Determine the [X, Y] coordinate at the center of the cell enclosing the given text.  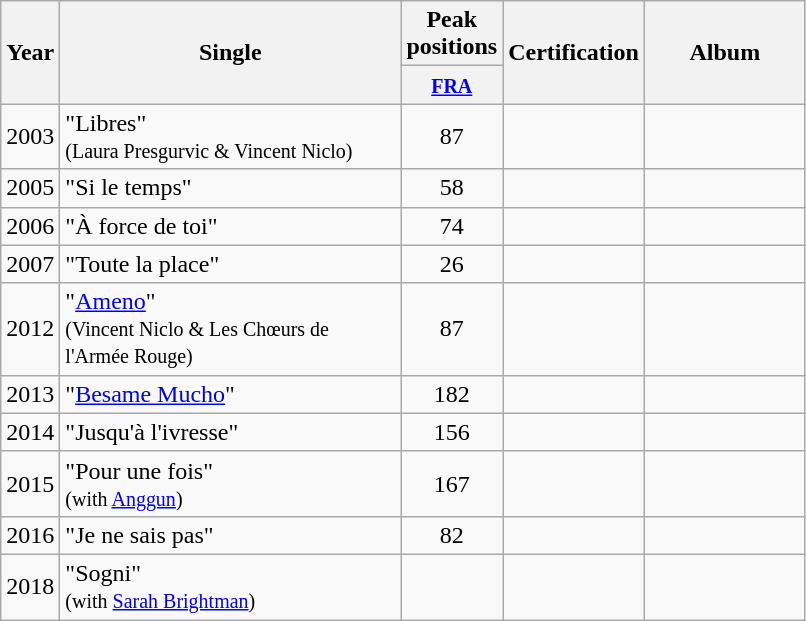
Single [230, 52]
2003 [30, 136]
"Ameno" (Vincent Niclo & Les Chœurs de l'Armée Rouge) [230, 329]
2013 [30, 394]
2005 [30, 188]
26 [452, 264]
"Sogni" (with Sarah Brightman) [230, 586]
Album [724, 52]
"Jusqu'à l'ivresse" [230, 432]
58 [452, 188]
"Je ne sais pas" [230, 535]
FRA [452, 85]
156 [452, 432]
"À force de toi" [230, 226]
"Besame Mucho" [230, 394]
182 [452, 394]
2016 [30, 535]
2015 [30, 484]
167 [452, 484]
2012 [30, 329]
"Si le temps" [230, 188]
Peak positions [452, 34]
2014 [30, 432]
Certification [574, 52]
2006 [30, 226]
"Toute la place" [230, 264]
Year [30, 52]
82 [452, 535]
"Libres" (Laura Presgurvic & Vincent Niclo) [230, 136]
"Pour une fois" (with Anggun) [230, 484]
2018 [30, 586]
2007 [30, 264]
74 [452, 226]
